Capture the cell that displays the provided text and extract its [X, Y] central coordinate. 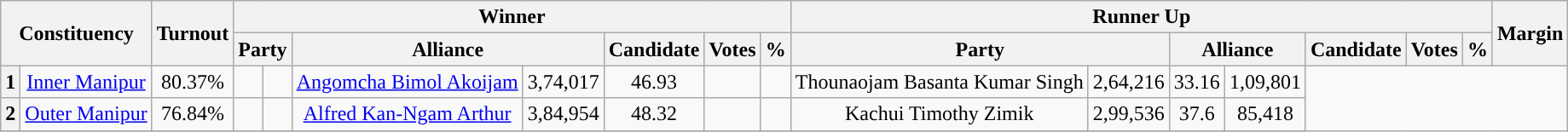
Angomcha Bimol Akoijam [408, 82]
3,84,954 [563, 114]
1,09,801 [1265, 82]
85,418 [1265, 114]
Kachui Timothy Zimik [940, 114]
Margin [1530, 33]
80.37% [193, 82]
46.93 [654, 82]
1 [10, 82]
2,64,216 [1129, 82]
Thounaojam Basanta Kumar Singh [940, 82]
Turnout [193, 33]
33.16 [1197, 82]
2 [10, 114]
2,99,536 [1129, 114]
Alfred Kan-Ngam Arthur [408, 114]
Winner [512, 17]
Constituency [77, 33]
37.6 [1197, 114]
76.84% [193, 114]
Outer Manipur [86, 114]
Runner Up [1141, 17]
Inner Manipur [86, 82]
48.32 [654, 114]
3,74,017 [563, 82]
